Locate the cell with the specified text and output its [X, Y] center coordinate. 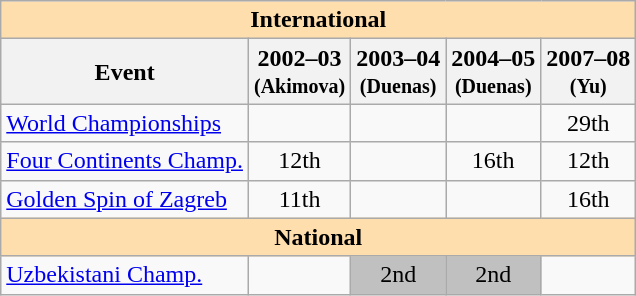
11th [299, 199]
National [318, 237]
29th [588, 123]
2004–05 (Duenas) [494, 72]
2007–08 (Yu) [588, 72]
2002–03 (Akimova) [299, 72]
International [318, 20]
Golden Spin of Zagreb [125, 199]
Four Continents Champ. [125, 161]
2003–04 (Duenas) [398, 72]
Event [125, 72]
World Championships [125, 123]
Uzbekistani Champ. [125, 275]
